Output the (x, y) coordinate of the center of the cell containing the given text.  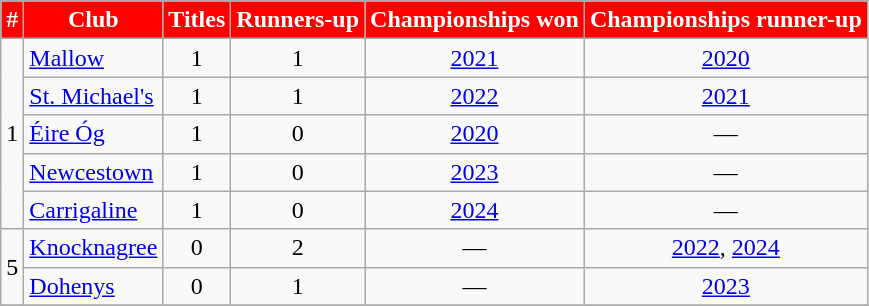
5 (12, 267)
Knocknagree (94, 248)
St. Michael's (94, 96)
Titles (197, 20)
# (12, 20)
Runners-up (298, 20)
Mallow (94, 58)
Éire Óg (94, 134)
Carrigaline (94, 210)
Championships runner-up (726, 20)
Championships won (475, 20)
Newcestown (94, 172)
2024 (475, 210)
2 (298, 248)
2022, 2024 (726, 248)
Dohenys (94, 286)
Club (94, 20)
2022 (475, 96)
